Locate the cell with the specified text and output its (X, Y) center coordinate. 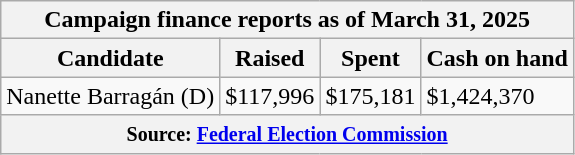
Cash on hand (497, 58)
Raised (270, 58)
Source: Federal Election Commission (288, 134)
Campaign finance reports as of March 31, 2025 (288, 20)
$1,424,370 (497, 96)
$117,996 (270, 96)
Spent (370, 58)
Candidate (110, 58)
$175,181 (370, 96)
Nanette Barragán (D) (110, 96)
